Identify which cell holds the provided text, then report its (x, y) central coordinate. 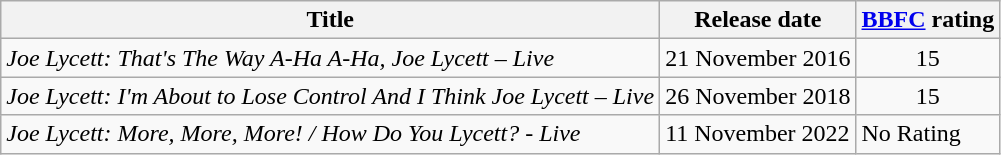
Joe Lycett: That's The Way A-Ha A-Ha, Joe Lycett – Live (330, 58)
No Rating (928, 134)
Title (330, 20)
26 November 2018 (758, 96)
BBFC rating (928, 20)
Joe Lycett: I'm About to Lose Control And I Think Joe Lycett – Live (330, 96)
21 November 2016 (758, 58)
Release date (758, 20)
Joe Lycett: More, More, More! / How Do You Lycett? - Live (330, 134)
11 November 2022 (758, 134)
